Scan for the cell matching the given text and deliver its [x, y] coordinate at center. 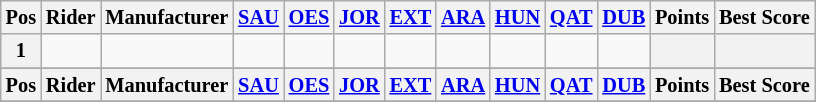
1 [21, 51]
